Extract the (x, y) coordinate from the center of the cell holding the provided text.  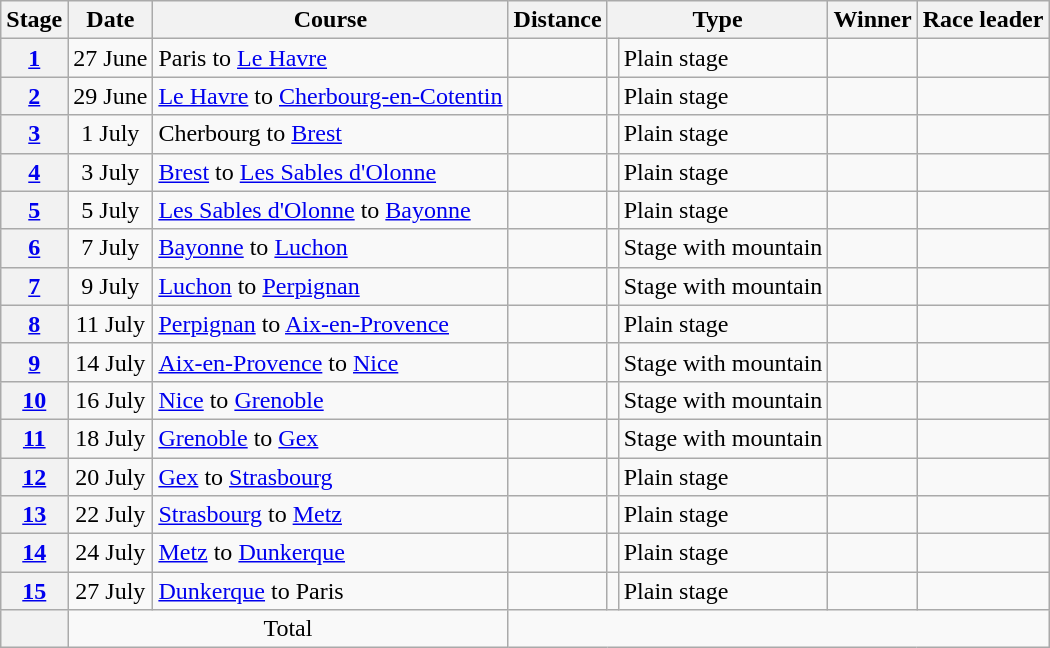
Stage (34, 20)
Grenoble to Gex (330, 438)
14 (34, 553)
14 July (110, 362)
Course (330, 20)
Total (288, 629)
7 July (110, 248)
4 (34, 172)
Perpignan to Aix-en-Provence (330, 324)
12 (34, 477)
3 (34, 134)
Aix-en-Provence to Nice (330, 362)
27 June (110, 58)
Winner (872, 20)
Bayonne to Luchon (330, 248)
11 (34, 438)
13 (34, 515)
11 July (110, 324)
Luchon to Perpignan (330, 286)
29 June (110, 96)
15 (34, 591)
Dunkerque to Paris (330, 591)
18 July (110, 438)
10 (34, 400)
9 July (110, 286)
6 (34, 248)
1 (34, 58)
5 July (110, 210)
Le Havre to Cherbourg-en-Cotentin (330, 96)
1 July (110, 134)
7 (34, 286)
20 July (110, 477)
Paris to Le Havre (330, 58)
Metz to Dunkerque (330, 553)
22 July (110, 515)
Distance (558, 20)
Nice to Grenoble (330, 400)
9 (34, 362)
16 July (110, 400)
Gex to Strasbourg (330, 477)
Brest to Les Sables d'Olonne (330, 172)
2 (34, 96)
Les Sables d'Olonne to Bayonne (330, 210)
8 (34, 324)
Race leader (983, 20)
Type (718, 20)
Date (110, 20)
Strasbourg to Metz (330, 515)
24 July (110, 553)
Cherbourg to Brest (330, 134)
27 July (110, 591)
3 July (110, 172)
5 (34, 210)
